Identify which cell holds the provided text, then report its (X, Y) central coordinate. 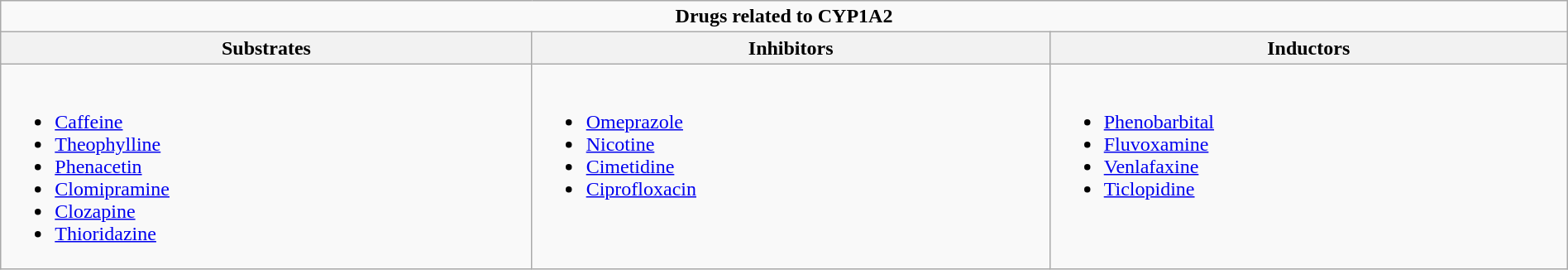
PhenobarbitalFluvoxamineVenlafaxineTiclopidine (1308, 166)
CaffeineTheophyllinePhenacetinClomipramineClozapineThioridazine (266, 166)
Inhibitors (791, 48)
Substrates (266, 48)
Inductors (1308, 48)
Drugs related to CYP1A2 (784, 17)
OmeprazoleNicotineCimetidineCiprofloxacin (791, 166)
